Provide the [X, Y] coordinate of the cell's center where the given text is located.  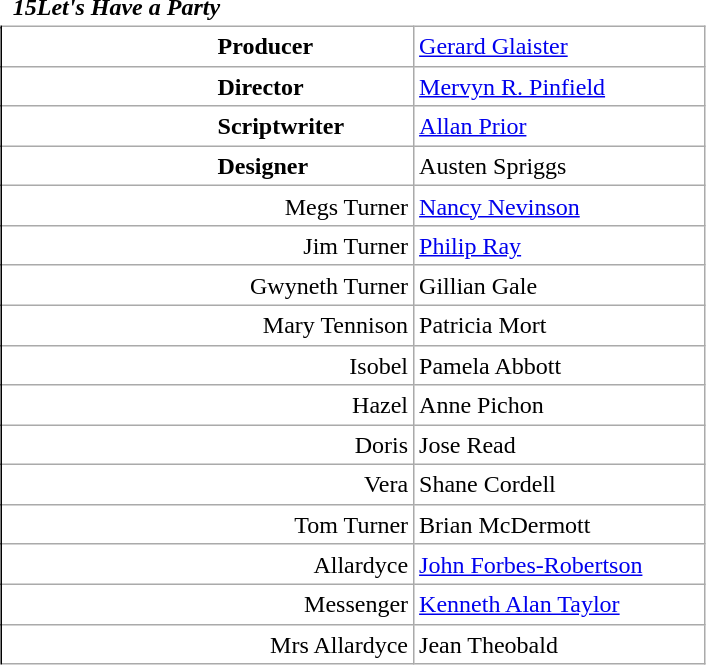
Jean Theobald [560, 644]
Designer [208, 166]
Director [208, 86]
Jim Turner [208, 246]
Doris [208, 445]
Isobel [208, 365]
Producer [208, 46]
Vera [208, 485]
Nancy Nevinson [560, 206]
Mary Tennison [208, 325]
Patricia Mort [560, 325]
Austen Spriggs [560, 166]
Philip Ray [560, 246]
Gwyneth Turner [208, 285]
Jose Read [560, 445]
Messenger [208, 604]
Tom Turner [208, 524]
Shane Cordell [560, 485]
Allan Prior [560, 126]
Kenneth Alan Taylor [560, 604]
Pamela Abbott [560, 365]
Gillian Gale [560, 285]
Hazel [208, 405]
Mrs Allardyce [208, 644]
Brian McDermott [560, 524]
John Forbes-Robertson [560, 564]
Megs Turner [208, 206]
Scriptwriter [208, 126]
Anne Pichon [560, 405]
Allardyce [208, 564]
Gerard Glaister [560, 46]
Mervyn R. Pinfield [560, 86]
